Output the [X, Y] coordinate of the center of the cell containing the given text.  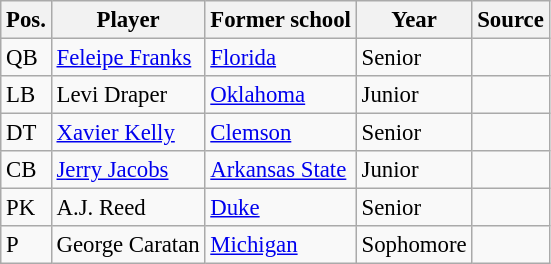
DT [26, 133]
Clemson [280, 133]
Oklahoma [280, 95]
Sophomore [414, 245]
Levi Draper [128, 95]
Arkansas State [280, 170]
Duke [280, 208]
Feleipe Franks [128, 58]
George Caratan [128, 245]
PK [26, 208]
Pos. [26, 20]
Year [414, 20]
Xavier Kelly [128, 133]
Jerry Jacobs [128, 170]
Former school [280, 20]
CB [26, 170]
P [26, 245]
LB [26, 95]
Michigan [280, 245]
Player [128, 20]
Florida [280, 58]
QB [26, 58]
Source [510, 20]
A.J. Reed [128, 208]
